Find where the given text appears and provide that cell's center as [X, Y] coordinate. 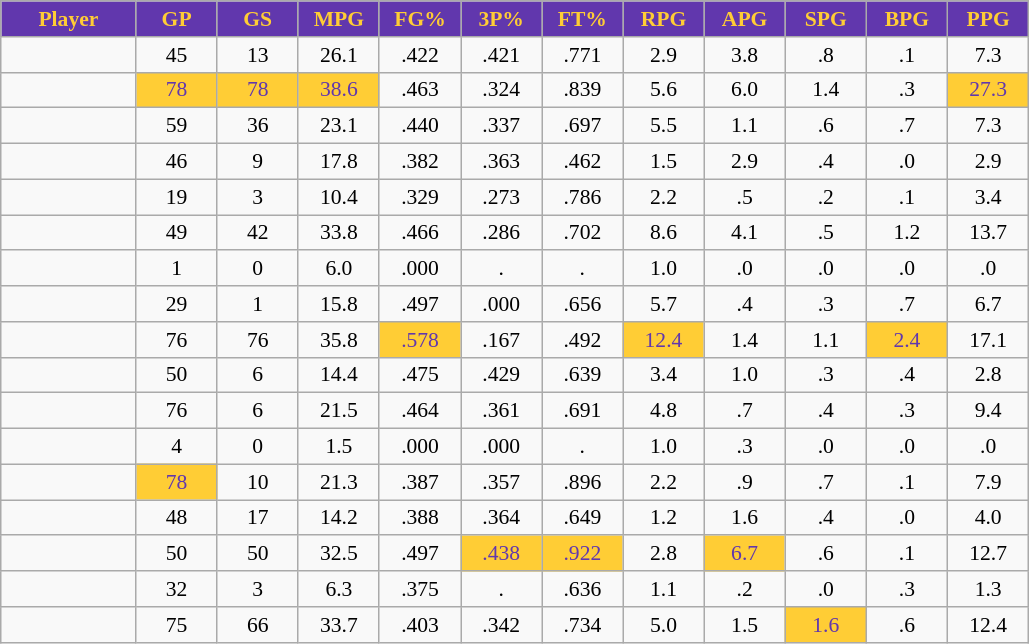
.440 [420, 126]
.337 [502, 126]
7.9 [988, 482]
12.7 [988, 554]
5.0 [664, 625]
45 [176, 55]
9.4 [988, 411]
.9 [744, 482]
26.1 [338, 55]
19 [176, 197]
14.2 [338, 518]
.702 [582, 233]
9 [258, 162]
.363 [502, 162]
.422 [420, 55]
59 [176, 126]
17.8 [338, 162]
BPG [906, 19]
27.3 [988, 90]
10.4 [338, 197]
FG% [420, 19]
17.1 [988, 340]
10 [258, 482]
.357 [502, 482]
GS [258, 19]
SPG [826, 19]
49 [176, 233]
.839 [582, 90]
29 [176, 304]
.388 [420, 518]
.329 [420, 197]
.734 [582, 625]
46 [176, 162]
35.8 [338, 340]
.656 [582, 304]
66 [258, 625]
.438 [502, 554]
.429 [502, 375]
32 [176, 589]
2.4 [906, 340]
32.5 [338, 554]
14.4 [338, 375]
17 [258, 518]
.375 [420, 589]
APG [744, 19]
15.8 [338, 304]
21.5 [338, 411]
36 [258, 126]
48 [176, 518]
8.6 [664, 233]
.492 [582, 340]
.8 [826, 55]
.387 [420, 482]
5.7 [664, 304]
5.5 [664, 126]
PPG [988, 19]
3.8 [744, 55]
.361 [502, 411]
4.1 [744, 233]
13 [258, 55]
.324 [502, 90]
75 [176, 625]
21.3 [338, 482]
.462 [582, 162]
33.7 [338, 625]
4 [176, 447]
.273 [502, 197]
.649 [582, 518]
.421 [502, 55]
.697 [582, 126]
GP [176, 19]
4.0 [988, 518]
4.8 [664, 411]
42 [258, 233]
33.8 [338, 233]
.639 [582, 375]
.636 [582, 589]
1.3 [988, 589]
38.6 [338, 90]
.286 [502, 233]
.786 [582, 197]
RPG [664, 19]
.382 [420, 162]
.475 [420, 375]
.364 [502, 518]
MPG [338, 19]
23.1 [338, 126]
3P% [502, 19]
.578 [420, 340]
.922 [582, 554]
.167 [502, 340]
.342 [502, 625]
.464 [420, 411]
.466 [420, 233]
.463 [420, 90]
.896 [582, 482]
.771 [582, 55]
6.3 [338, 589]
.403 [420, 625]
13.7 [988, 233]
5.6 [664, 90]
.691 [582, 411]
FT% [582, 19]
Player [68, 19]
